Locate the cell with the specified text and output its (X, Y) center coordinate. 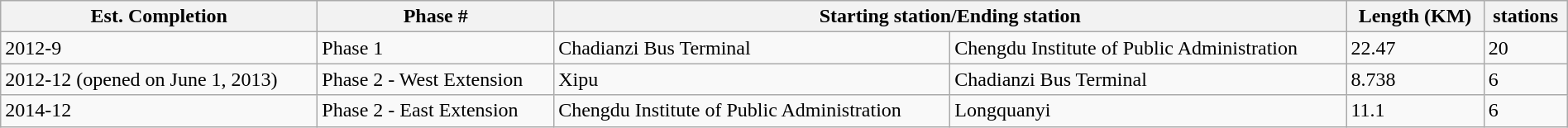
Phase 2 - East Extension (436, 111)
20 (1525, 48)
2012-12 (opened on June 1, 2013) (159, 79)
Phase 1 (436, 48)
11.1 (1415, 111)
Longquanyi (1148, 111)
Starting station/Ending station (950, 17)
22.47 (1415, 48)
Length (KM) (1415, 17)
8.738 (1415, 79)
Est. Completion (159, 17)
2014-12 (159, 111)
Xipu (753, 79)
2012-9 (159, 48)
Phase 2 - West Extension (436, 79)
Phase # (436, 17)
stations (1525, 17)
